Identify which cell holds the provided text, then report its [X, Y] central coordinate. 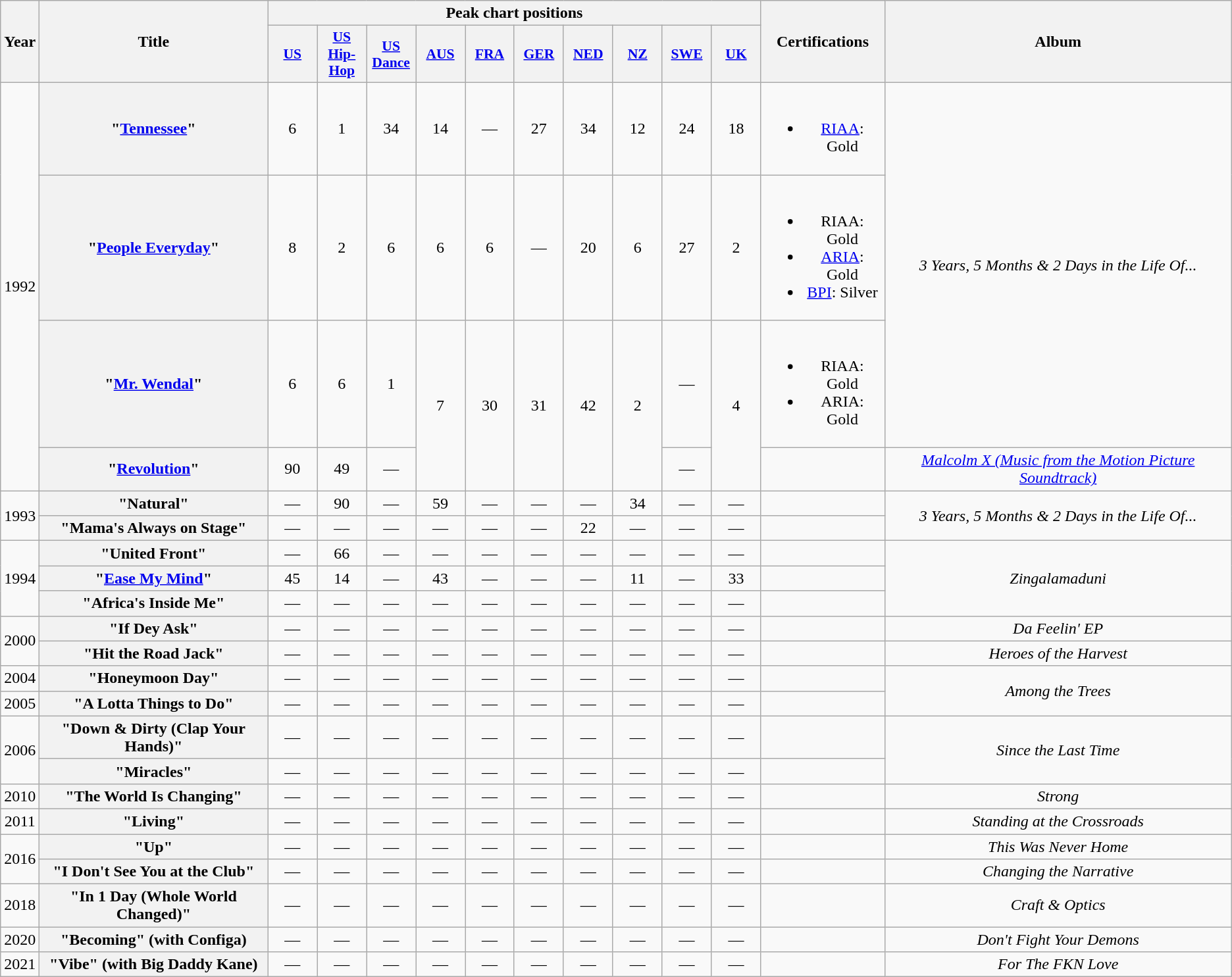
"Hit the Road Jack" [154, 653]
For The FKN Love [1058, 964]
Standing at the Crossroads [1058, 821]
Certifications [823, 42]
"I Don't See You at the Club" [154, 872]
Da Feelin' EP [1058, 628]
Peak chart positions [515, 13]
RIAA: GoldARIA: GoldBPI: Silver [823, 247]
4 [736, 405]
AUS [441, 54]
US [292, 54]
12 [637, 128]
"Africa's Inside Me" [154, 603]
"Up" [154, 847]
NZ [637, 54]
"United Front" [154, 553]
24 [687, 128]
2021 [20, 964]
UK [736, 54]
"In 1 Day (Whole World Changed)" [154, 905]
Strong [1058, 796]
This Was Never Home [1058, 847]
2005 [20, 703]
49 [342, 470]
33 [736, 578]
2020 [20, 939]
"People Everyday" [154, 247]
1992 [20, 286]
"Honeymoon Day" [154, 678]
"Ease My Mind" [154, 578]
RIAA: GoldARIA: Gold [823, 384]
Title [154, 42]
2016 [20, 859]
"The World Is Changing" [154, 796]
43 [441, 578]
US Hip-Hop [342, 54]
GER [538, 54]
"Natural" [154, 503]
Craft & Optics [1058, 905]
2010 [20, 796]
"Living" [154, 821]
59 [441, 503]
Among the Trees [1058, 691]
42 [588, 405]
"Becoming" (with Configa) [154, 939]
2011 [20, 821]
NED [588, 54]
Changing the Narrative [1058, 872]
"Mama's Always on Stage" [154, 528]
45 [292, 578]
31 [538, 405]
18 [736, 128]
"Mr. Wendal" [154, 384]
8 [292, 247]
Since the Last Time [1058, 750]
"If Dey Ask" [154, 628]
2018 [20, 905]
1993 [20, 516]
11 [637, 578]
Malcolm X (Music from the Motion Picture Soundtrack) [1058, 470]
RIAA: Gold [823, 128]
20 [588, 247]
Zingalamaduni [1058, 578]
30 [490, 405]
2004 [20, 678]
"A Lotta Things to Do" [154, 703]
Year [20, 42]
1994 [20, 578]
FRA [490, 54]
Heroes of the Harvest [1058, 653]
22 [588, 528]
Don't Fight Your Demons [1058, 939]
"Revolution" [154, 470]
7 [441, 405]
"Down & Dirty (Clap Your Hands)" [154, 737]
2006 [20, 750]
66 [342, 553]
"Vibe" (with Big Daddy Kane) [154, 964]
"Tennessee" [154, 128]
Album [1058, 42]
2000 [20, 641]
SWE [687, 54]
US Dance [391, 54]
"Miracles" [154, 771]
